From the cell containing the given text, extract its center point as [x, y] coordinate. 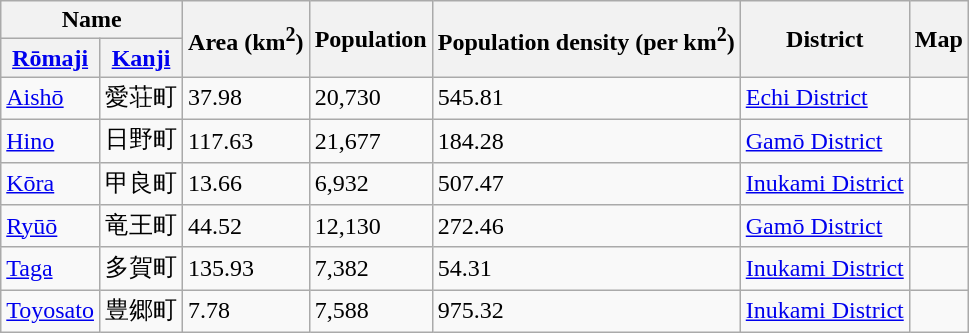
54.31 [586, 268]
Area (km2) [246, 39]
District [824, 39]
Aishō [50, 98]
545.81 [586, 98]
975.32 [586, 312]
竜王町 [140, 226]
20,730 [370, 98]
Toyosato [50, 312]
Rōmaji [50, 58]
Name [92, 20]
6,932 [370, 184]
日野町 [140, 140]
Ryūō [50, 226]
7,382 [370, 268]
Taga [50, 268]
Kanji [140, 58]
甲良町 [140, 184]
507.47 [586, 184]
Map [938, 39]
Hino [50, 140]
7.78 [246, 312]
7,588 [370, 312]
Kōra [50, 184]
Population density (per km2) [586, 39]
135.93 [246, 268]
多賀町 [140, 268]
12,130 [370, 226]
Echi District [824, 98]
37.98 [246, 98]
44.52 [246, 226]
豊郷町 [140, 312]
愛荘町 [140, 98]
117.63 [246, 140]
21,677 [370, 140]
13.66 [246, 184]
184.28 [586, 140]
272.46 [586, 226]
Population [370, 39]
